Pinpoint the cell where the given text exists, returning its [x, y] midpoint coordinate. 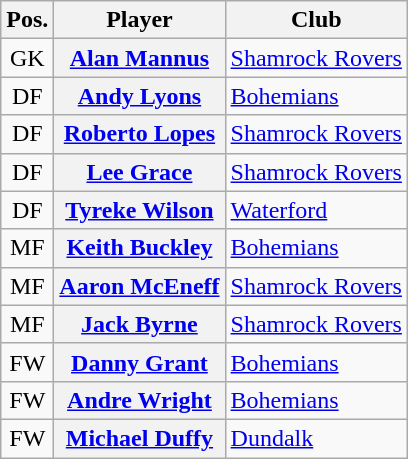
Aaron McEneff [140, 286]
Tyreke Wilson [140, 210]
Waterford [316, 210]
Andy Lyons [140, 96]
Player [140, 20]
Roberto Lopes [140, 134]
Lee Grace [140, 172]
Pos. [28, 20]
Jack Byrne [140, 324]
Andre Wright [140, 400]
Michael Duffy [140, 438]
Dundalk [316, 438]
GK [28, 58]
Club [316, 20]
Danny Grant [140, 362]
Alan Mannus [140, 58]
Keith Buckley [140, 248]
